Return the [X, Y] coordinate for the center point of the cell that contains the specified text.  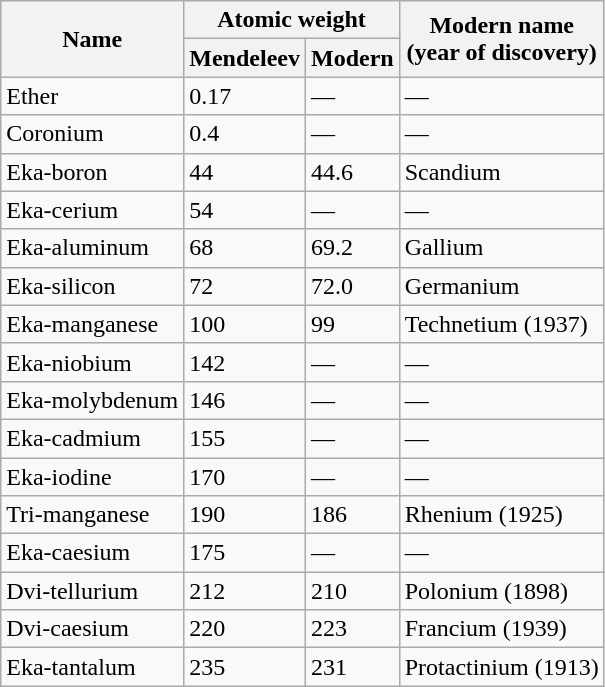
Coronium [92, 134]
231 [352, 667]
190 [245, 515]
Eka-tantalum [92, 667]
72.0 [352, 286]
Protactinium (1913) [502, 667]
Polonium (1898) [502, 591]
0.17 [245, 96]
Eka-aluminum [92, 248]
186 [352, 515]
Germanium [502, 286]
142 [245, 362]
Eka-boron [92, 172]
220 [245, 629]
Francium (1939) [502, 629]
175 [245, 553]
0.4 [245, 134]
Eka-iodine [92, 477]
Eka-manganese [92, 324]
212 [245, 591]
Eka-silicon [92, 286]
Eka-cerium [92, 210]
Mendeleev [245, 58]
44.6 [352, 172]
Technetium (1937) [502, 324]
Eka-niobium [92, 362]
Gallium [502, 248]
Tri-manganese [92, 515]
Dvi-caesium [92, 629]
235 [245, 667]
99 [352, 324]
Eka-molybdenum [92, 400]
54 [245, 210]
Eka-caesium [92, 553]
44 [245, 172]
170 [245, 477]
69.2 [352, 248]
Eka-cadmium [92, 438]
146 [245, 400]
Modern [352, 58]
Name [92, 39]
223 [352, 629]
155 [245, 438]
Ether [92, 96]
210 [352, 591]
68 [245, 248]
Modern name(year of discovery) [502, 39]
Scandium [502, 172]
Atomic weight [292, 20]
Rhenium (1925) [502, 515]
100 [245, 324]
Dvi-tellurium [92, 591]
72 [245, 286]
